Search for the cell housing the specified text and yield its (x, y) center coordinate. 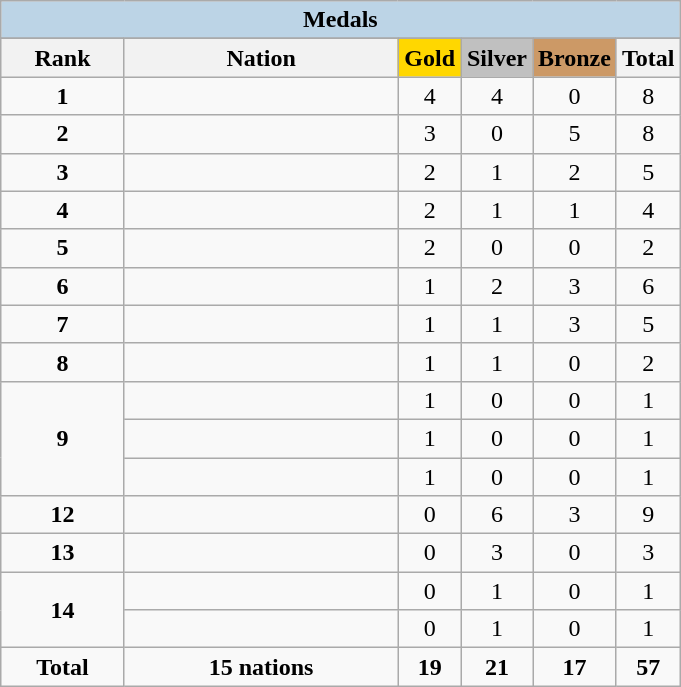
Bronze (574, 58)
Silver (496, 58)
Gold (430, 58)
13 (63, 553)
17 (574, 667)
21 (496, 667)
12 (63, 515)
19 (430, 667)
7 (63, 324)
Medals (340, 20)
Rank (63, 58)
57 (648, 667)
14 (63, 610)
Nation (261, 58)
15 nations (261, 667)
